Return the (x, y) coordinate for the center point of the cell that contains the specified text.  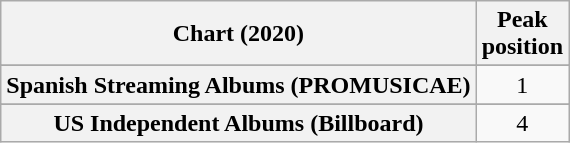
Peakposition (522, 34)
Spanish Streaming Albums (PROMUSICAE) (238, 85)
4 (522, 123)
1 (522, 85)
Chart (2020) (238, 34)
US Independent Albums (Billboard) (238, 123)
